Extract the (X, Y) coordinate from the center of the cell holding the provided text.  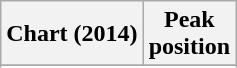
Chart (2014) (72, 34)
Peakposition (189, 34)
